Capture the cell that displays the provided text and extract its [X, Y] central coordinate. 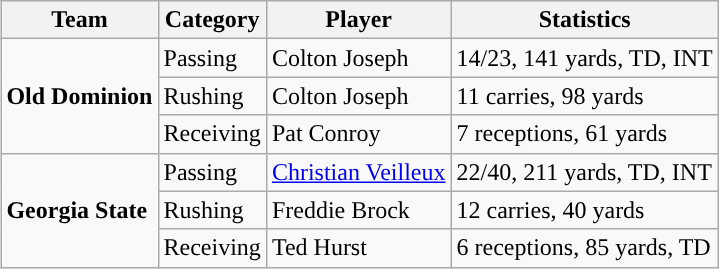
6 receptions, 85 yards, TD [584, 248]
Georgia State [80, 210]
Player [358, 20]
Category [212, 20]
14/23, 141 yards, TD, INT [584, 58]
Freddie Brock [358, 210]
Statistics [584, 20]
12 carries, 40 yards [584, 210]
11 carries, 98 yards [584, 96]
22/40, 211 yards, TD, INT [584, 172]
Team [80, 20]
7 receptions, 61 yards [584, 134]
Christian Veilleux [358, 172]
Old Dominion [80, 96]
Pat Conroy [358, 134]
Ted Hurst [358, 248]
